From the cell containing the given text, extract its center point as (x, y) coordinate. 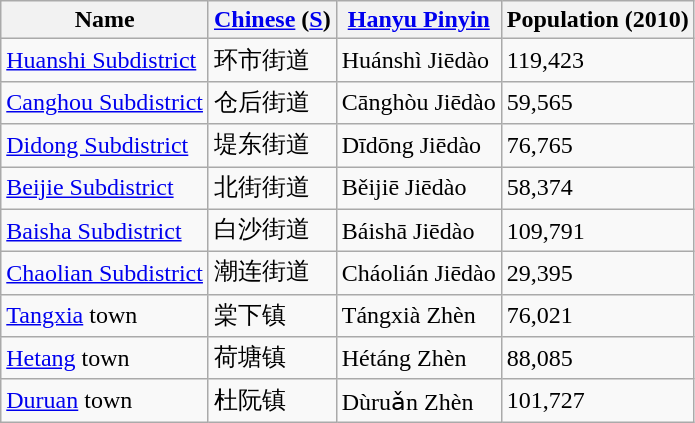
杜阮镇 (272, 400)
Population (2010) (598, 20)
环市街道 (272, 60)
119,423 (598, 60)
76,765 (598, 146)
Hétáng Zhèn (418, 358)
仓后街道 (272, 102)
Chinese (S) (272, 20)
Dùruǎn Zhèn (418, 400)
Baisha Subdistrict (105, 230)
Chaolian Subdistrict (105, 274)
Cānghòu Jiēdào (418, 102)
堤东街道 (272, 146)
北街街道 (272, 188)
109,791 (598, 230)
59,565 (598, 102)
Běijiē Jiēdào (418, 188)
76,021 (598, 316)
Huánshì Jiēdào (418, 60)
Báishā Jiēdào (418, 230)
Name (105, 20)
Beijie Subdistrict (105, 188)
Huanshi Subdistrict (105, 60)
棠下镇 (272, 316)
Didong Subdistrict (105, 146)
88,085 (598, 358)
Dīdōng Jiēdào (418, 146)
Tángxià Zhèn (418, 316)
Cháolián Jiēdào (418, 274)
荷塘镇 (272, 358)
白沙街道 (272, 230)
Canghou Subdistrict (105, 102)
101,727 (598, 400)
潮连街道 (272, 274)
29,395 (598, 274)
Duruan town (105, 400)
58,374 (598, 188)
Hetang town (105, 358)
Hanyu Pinyin (418, 20)
Tangxia town (105, 316)
